Return (X, Y) of the center of cell containing provided text 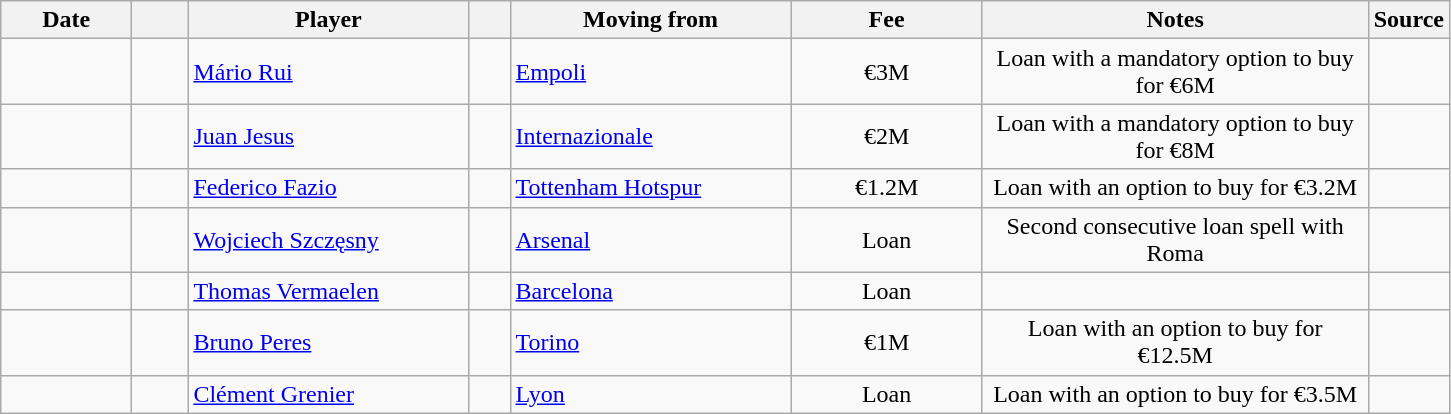
Bruno Peres (328, 342)
Player (328, 20)
Wojciech Szczęsny (328, 240)
€1.2M (886, 188)
Empoli (650, 72)
Loan with a mandatory option to buy for €6M (1175, 72)
€3M (886, 72)
Tottenham Hotspur (650, 188)
Juan Jesus (328, 136)
Clément Grenier (328, 394)
Notes (1175, 20)
Loan with a mandatory option to buy for €8M (1175, 136)
Loan with an option to buy for €3.2M (1175, 188)
€1M (886, 342)
Date (66, 20)
€2M (886, 136)
Lyon (650, 394)
Fee (886, 20)
Second consecutive loan spell with Roma (1175, 240)
Thomas Vermaelen (328, 291)
Federico Fazio (328, 188)
Source (1408, 20)
Loan with an option to buy for €3.5M (1175, 394)
Barcelona (650, 291)
Arsenal (650, 240)
Internazionale (650, 136)
Torino (650, 342)
Mário Rui (328, 72)
Loan with an option to buy for €12.5M (1175, 342)
Moving from (650, 20)
